Provide the [X, Y] coordinate of the cell's center where the given text is located.  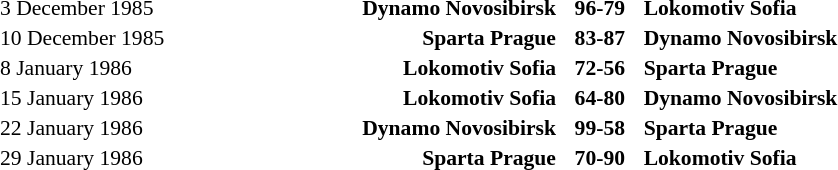
83-87 [600, 38]
99-58 [600, 128]
72-56 [600, 68]
Dynamo Novosibirsk [406, 128]
64-80 [600, 98]
Sparta Prague [406, 38]
